Determine the (X, Y) coordinate at the center of the cell enclosing the given text.  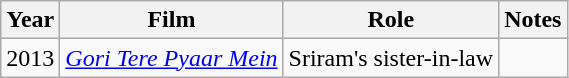
Film (172, 20)
Role (391, 20)
Notes (533, 20)
Sriram's sister-in-law (391, 58)
2013 (30, 58)
Gori Tere Pyaar Mein (172, 58)
Year (30, 20)
